Scan for the cell matching the given text and deliver its [X, Y] coordinate at center. 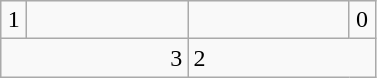
2 [282, 58]
3 [94, 58]
1 [14, 20]
0 [362, 20]
